Detect which cell encompasses the target text, then output its [x, y] center coordinate. 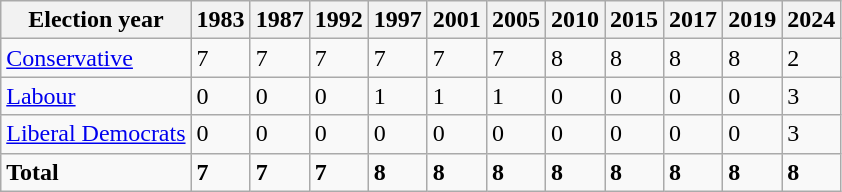
Total [96, 172]
2001 [456, 20]
2 [812, 58]
2015 [634, 20]
2019 [752, 20]
1992 [338, 20]
2005 [516, 20]
1997 [398, 20]
2017 [694, 20]
Labour [96, 96]
Election year [96, 20]
Liberal Democrats [96, 134]
2010 [574, 20]
Conservative [96, 58]
1987 [280, 20]
1983 [220, 20]
2024 [812, 20]
